Provide the (x, y) coordinate of the cell's center where the given text is located.  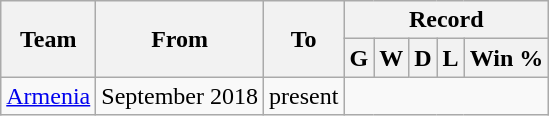
L (450, 58)
present (303, 96)
W (392, 58)
D (423, 58)
Team (48, 39)
Armenia (48, 96)
Record (446, 20)
To (303, 39)
From (180, 39)
September 2018 (180, 96)
Win % (506, 58)
G (359, 58)
